Capture the cell that displays the provided text and extract its (x, y) central coordinate. 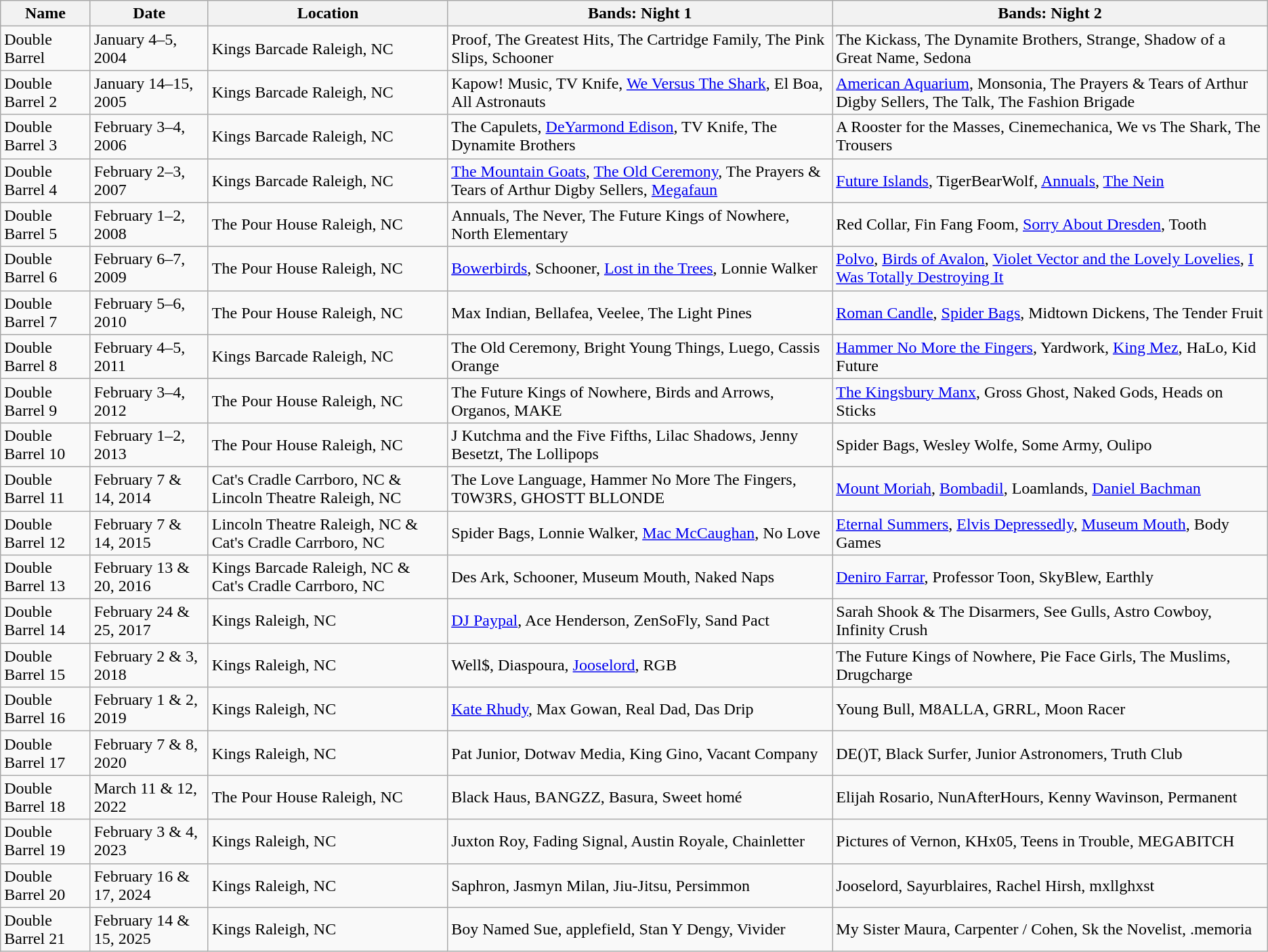
Name (45, 14)
Bands: Night 2 (1050, 14)
Double Barrel 15 (45, 665)
Kate Rhudy, Max Gowan, Real Dad, Das Drip (640, 710)
February 3–4, 2006 (149, 137)
Annuals, The Never, The Future Kings of Nowhere, North Elementary (640, 225)
Elijah Rosario, NunAfterHours, Kenny Wavinson, Permanent (1050, 798)
Bands: Night 1 (640, 14)
A Rooster for the Masses, Cinemechanica, We vs The Shark, The Trousers (1050, 137)
Double Barrel 9 (45, 401)
Location (328, 14)
Young Bull, M8ALLA, GRRL, Moon Racer (1050, 710)
Polvo, Birds of Avalon, Violet Vector and the Lovely Lovelies, I Was Totally Destroying It (1050, 268)
My Sister Maura, Carpenter / Cohen, Sk the Novelist, .memoria (1050, 929)
Double Barrel 11 (45, 489)
Kings Barcade Raleigh, NC & Cat's Cradle Carrboro, NC (328, 577)
February 6–7, 2009 (149, 268)
February 1–2, 2013 (149, 444)
February 13 & 20, 2016 (149, 577)
Pat Junior, Dotwav Media, King Gino, Vacant Company (640, 753)
Double Barrel 2 (45, 92)
Double Barrel 4 (45, 180)
Sarah Shook & The Disarmers, See Gulls, Astro Cowboy, Infinity Crush (1050, 622)
Double Barrel 21 (45, 929)
Double Barrel 10 (45, 444)
The Capulets, DeYarmond Edison, TV Knife, The Dynamite Brothers (640, 137)
January 4–5, 2004 (149, 49)
The Kingsbury Manx, Gross Ghost, Naked Gods, Heads on Sticks (1050, 401)
Bowerbirds, Schooner, Lost in the Trees, Lonnie Walker (640, 268)
J Kutchma and the Five Fifths, Lilac Shadows, Jenny Besetzt, The Lollipops (640, 444)
February 2–3, 2007 (149, 180)
Double Barrel 6 (45, 268)
Saphron, Jasmyn Milan, Jiu-Jitsu, Persimmon (640, 886)
Mount Moriah, Bombadil, Loamlands, Daniel Bachman (1050, 489)
Boy Named Sue, applefield, Stan Y Dengy, Vivider (640, 929)
February 1 & 2, 2019 (149, 710)
Double Barrel 5 (45, 225)
Spider Bags, Wesley Wolfe, Some Army, Oulipo (1050, 444)
DJ Paypal, Ace Henderson, ZenSoFly, Sand Pact (640, 622)
February 2 & 3, 2018 (149, 665)
Date (149, 14)
February 7 & 14, 2014 (149, 489)
The Kickass, The Dynamite Brothers, Strange, Shadow of a Great Name, Sedona (1050, 49)
Pictures of Vernon, KHx05, Teens in Trouble, MEGABITCH (1050, 841)
The Mountain Goats, The Old Ceremony, The Prayers & Tears of Arthur Digby Sellers, Megafaun (640, 180)
Black Haus, BANGZZ, Basura, Sweet homé (640, 798)
Max Indian, Bellafea, Veelee, The Light Pines (640, 313)
Kapow! Music, TV Knife, We Versus The Shark, El Boa, All Astronauts (640, 92)
Double Barrel 14 (45, 622)
The Love Language, Hammer No More The Fingers, T0W3RS, GHOSTT BLLONDE (640, 489)
Deniro Farrar, Professor Toon, SkyBlew, Earthly (1050, 577)
Lincoln Theatre Raleigh, NC & Cat's Cradle Carrboro, NC (328, 532)
Double Barrel 19 (45, 841)
February 14 & 15, 2025 (149, 929)
DE()T, Black Surfer, Junior Astronomers, Truth Club (1050, 753)
Double Barrel 8 (45, 356)
Double Barrel 18 (45, 798)
Hammer No More the Fingers, Yardwork, King Mez, HaLo, Kid Future (1050, 356)
The Old Ceremony, Bright Young Things, Luego, Cassis Orange (640, 356)
January 14–15, 2005 (149, 92)
Double Barrel 17 (45, 753)
February 24 & 25, 2017 (149, 622)
February 1–2, 2008 (149, 225)
Double Barrel 3 (45, 137)
Double Barrel 16 (45, 710)
Future Islands, TigerBearWolf, Annuals, The Nein (1050, 180)
Double Barrel 13 (45, 577)
Eternal Summers, Elvis Depressedly, Museum Mouth, Body Games (1050, 532)
Red Collar, Fin Fang Foom, Sorry About Dresden, Tooth (1050, 225)
Double Barrel 12 (45, 532)
Cat's Cradle Carrboro, NC & Lincoln Theatre Raleigh, NC (328, 489)
Juxton Roy, Fading Signal, Austin Royale, Chainletter (640, 841)
The Future Kings of Nowhere, Pie Face Girls, The Muslims, Drugcharge (1050, 665)
Well$, Diaspoura, Jooselord, RGB (640, 665)
February 4–5, 2011 (149, 356)
February 16 & 17, 2024 (149, 886)
Roman Candle, Spider Bags, Midtown Dickens, The Tender Fruit (1050, 313)
February 3–4, 2012 (149, 401)
Double Barrel 20 (45, 886)
Proof, The Greatest Hits, The Cartridge Family, The Pink Slips, Schooner (640, 49)
The Future Kings of Nowhere, Birds and Arrows, Organos, MAKE (640, 401)
February 7 & 8, 2020 (149, 753)
March 11 & 12, 2022 (149, 798)
American Aquarium, Monsonia, The Prayers & Tears of Arthur Digby Sellers, The Talk, The Fashion Brigade (1050, 92)
Double Barrel 7 (45, 313)
Des Ark, Schooner, Museum Mouth, Naked Naps (640, 577)
Double Barrel (45, 49)
Spider Bags, Lonnie Walker, Mac McCaughan, No Love (640, 532)
Jooselord, Sayurblaires, Rachel Hirsh, mxllghxst (1050, 886)
February 5–6, 2010 (149, 313)
February 7 & 14, 2015 (149, 532)
February 3 & 4, 2023 (149, 841)
